Provide the (x, y) coordinate of the cell's center where the given text is located.  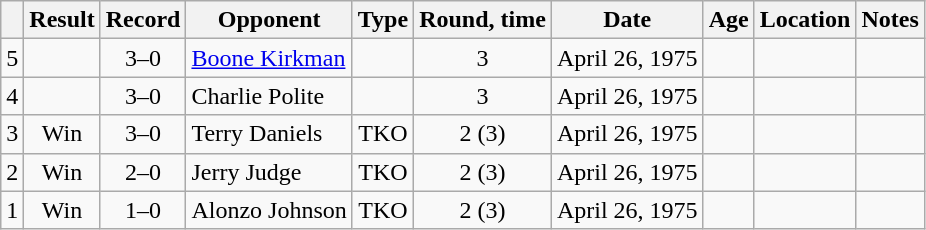
Round, time (483, 20)
Location (805, 20)
Record (143, 20)
Type (382, 20)
Date (627, 20)
Result (62, 20)
Age (728, 20)
Jerry Judge (269, 172)
Opponent (269, 20)
5 (12, 58)
2–0 (143, 172)
Boone Kirkman (269, 58)
Alonzo Johnson (269, 210)
2 (12, 172)
Terry Daniels (269, 134)
Charlie Polite (269, 96)
1–0 (143, 210)
1 (12, 210)
4 (12, 96)
Notes (890, 20)
